Locate the cell with the specified text and output its [x, y] center coordinate. 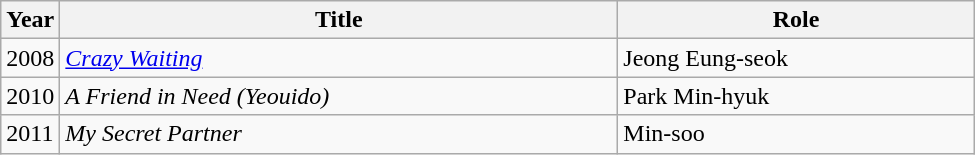
Crazy Waiting [339, 58]
My Secret Partner [339, 134]
Role [796, 20]
2008 [30, 58]
2010 [30, 96]
Min-soo [796, 134]
Title [339, 20]
Year [30, 20]
2011 [30, 134]
Park Min-hyuk [796, 96]
A Friend in Need (Yeouido) [339, 96]
Jeong Eung-seok [796, 58]
